Output the [x, y] coordinate of the center of the cell containing the given text.  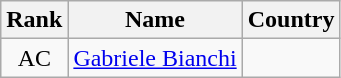
Gabriele Bianchi [155, 58]
Rank [34, 20]
AC [34, 58]
Name [155, 20]
Country [291, 20]
